For the text-containing cell, return its midpoint in (x, y) coordinate format. 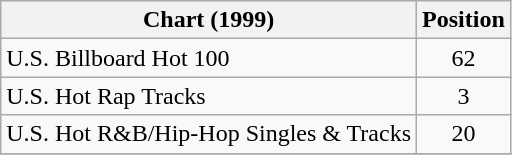
20 (464, 134)
62 (464, 58)
3 (464, 96)
Position (464, 20)
U.S. Hot Rap Tracks (209, 96)
U.S. Billboard Hot 100 (209, 58)
U.S. Hot R&B/Hip-Hop Singles & Tracks (209, 134)
Chart (1999) (209, 20)
